Scan for the cell matching the given text and deliver its [x, y] coordinate at center. 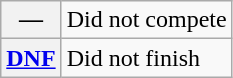
— [31, 20]
Did not compete [146, 20]
Did not finish [146, 58]
DNF [31, 58]
